Detect which cell encompasses the target text, then output its [X, Y] center coordinate. 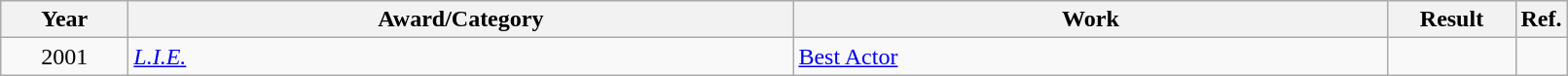
Award/Category [461, 19]
Year [64, 19]
Ref. [1542, 19]
2001 [64, 57]
Work [1090, 19]
Best Actor [1090, 57]
L.I.E. [461, 57]
Result [1452, 19]
